Identify which cell holds the provided text, then report its [x, y] central coordinate. 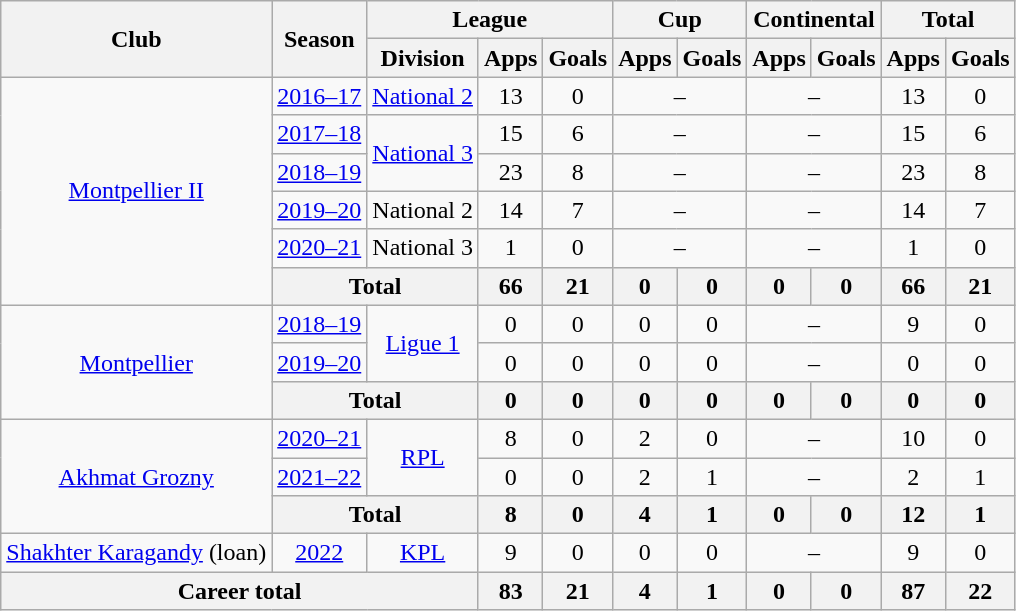
2022 [320, 553]
RPL [423, 457]
22 [980, 591]
2016–17 [320, 96]
Continental [814, 20]
Shakhter Karagandy (loan) [136, 553]
Cup [680, 20]
2017–18 [320, 134]
League [490, 20]
Club [136, 39]
Season [320, 39]
Akhmat Grozny [136, 476]
Career total [240, 591]
2021–22 [320, 477]
KPL [423, 553]
Division [423, 58]
Montpellier II [136, 191]
Ligue 1 [423, 343]
12 [913, 515]
10 [913, 438]
87 [913, 591]
83 [510, 591]
Montpellier [136, 362]
